From the cell containing the given text, extract its center point as [x, y] coordinate. 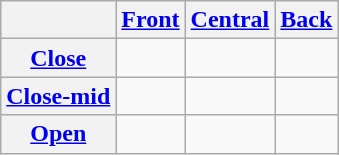
Back [306, 20]
Central [230, 20]
Front [150, 20]
Close-mid [58, 96]
Open [58, 134]
Close [58, 58]
